Determine the [X, Y] coordinate at the center of the cell enclosing the given text.  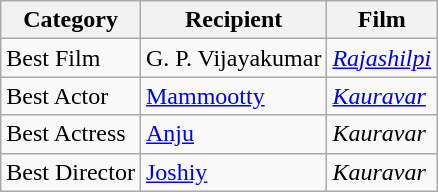
Category [71, 20]
Mammootty [233, 96]
Best Director [71, 172]
Best Actor [71, 96]
Best Film [71, 58]
Anju [233, 134]
Recipient [233, 20]
Rajashilpi [382, 58]
Best Actress [71, 134]
G. P. Vijayakumar [233, 58]
Film [382, 20]
Joshiy [233, 172]
